Find where the given text appears and provide that cell's center as [x, y] coordinate. 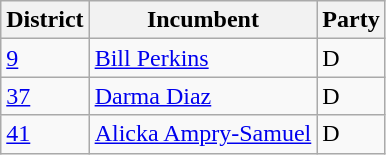
Party [351, 20]
37 [45, 96]
Incumbent [203, 20]
Darma Diaz [203, 96]
41 [45, 134]
Bill Perkins [203, 58]
District [45, 20]
Alicka Ampry-Samuel [203, 134]
9 [45, 58]
